Provide the (X, Y) coordinate of the cell's center where the given text is located.  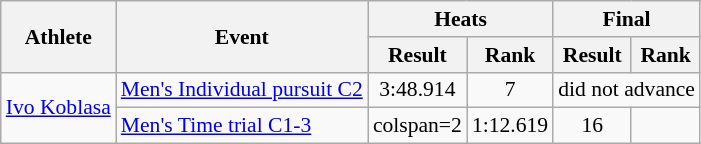
Athlete (58, 36)
did not advance (626, 90)
Heats (460, 19)
colspan=2 (418, 126)
16 (592, 126)
1:12.619 (510, 126)
Event (242, 36)
3:48.914 (418, 90)
7 (510, 90)
Men's Individual pursuit C2 (242, 90)
Ivo Koblasa (58, 108)
Final (626, 19)
Men's Time trial C1-3 (242, 126)
